Output the [x, y] coordinate of the center of the cell containing the given text.  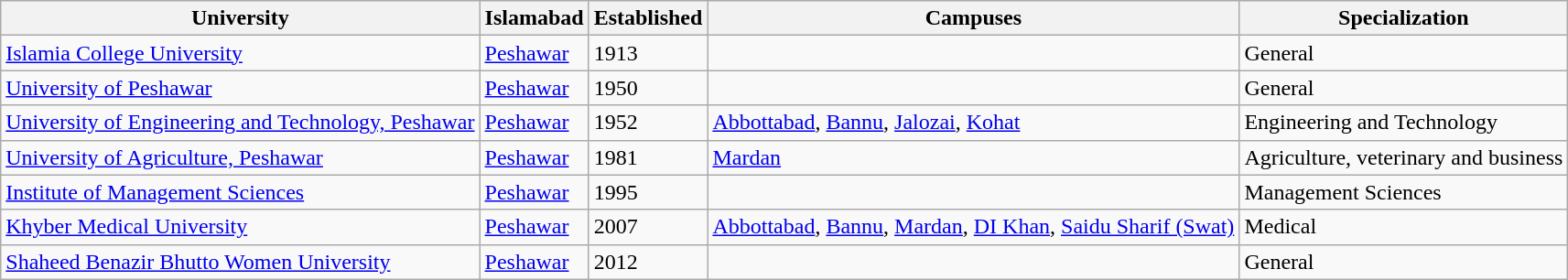
Medical [1404, 227]
Islamia College University [240, 53]
2007 [648, 227]
University [240, 18]
Khyber Medical University [240, 227]
Mardan [974, 157]
University of Peshawar [240, 88]
2012 [648, 262]
Islamabad [535, 18]
1995 [648, 192]
1913 [648, 53]
University of Engineering and Technology, Peshawar [240, 123]
1950 [648, 88]
1952 [648, 123]
Agriculture, veterinary and business [1404, 157]
Specialization [1404, 18]
Abbottabad, Bannu, Jalozai, Kohat [974, 123]
Established [648, 18]
Shaheed Benazir Bhutto Women University [240, 262]
Campuses [974, 18]
Institute of Management Sciences [240, 192]
Abbottabad, Bannu, Mardan, DI Khan, Saidu Sharif (Swat) [974, 227]
Management Sciences [1404, 192]
Engineering and Technology [1404, 123]
University of Agriculture, Peshawar [240, 157]
1981 [648, 157]
